Capture the cell that displays the provided text and extract its (X, Y) central coordinate. 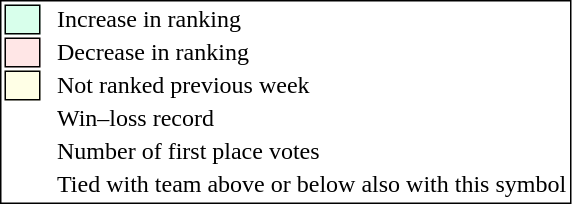
Increase in ranking (312, 19)
Decrease in ranking (312, 53)
Win–loss record (312, 119)
Not ranked previous week (312, 85)
Number of first place votes (312, 151)
Tied with team above or below also with this symbol (312, 185)
